Identify which cell holds the provided text, then report its (X, Y) central coordinate. 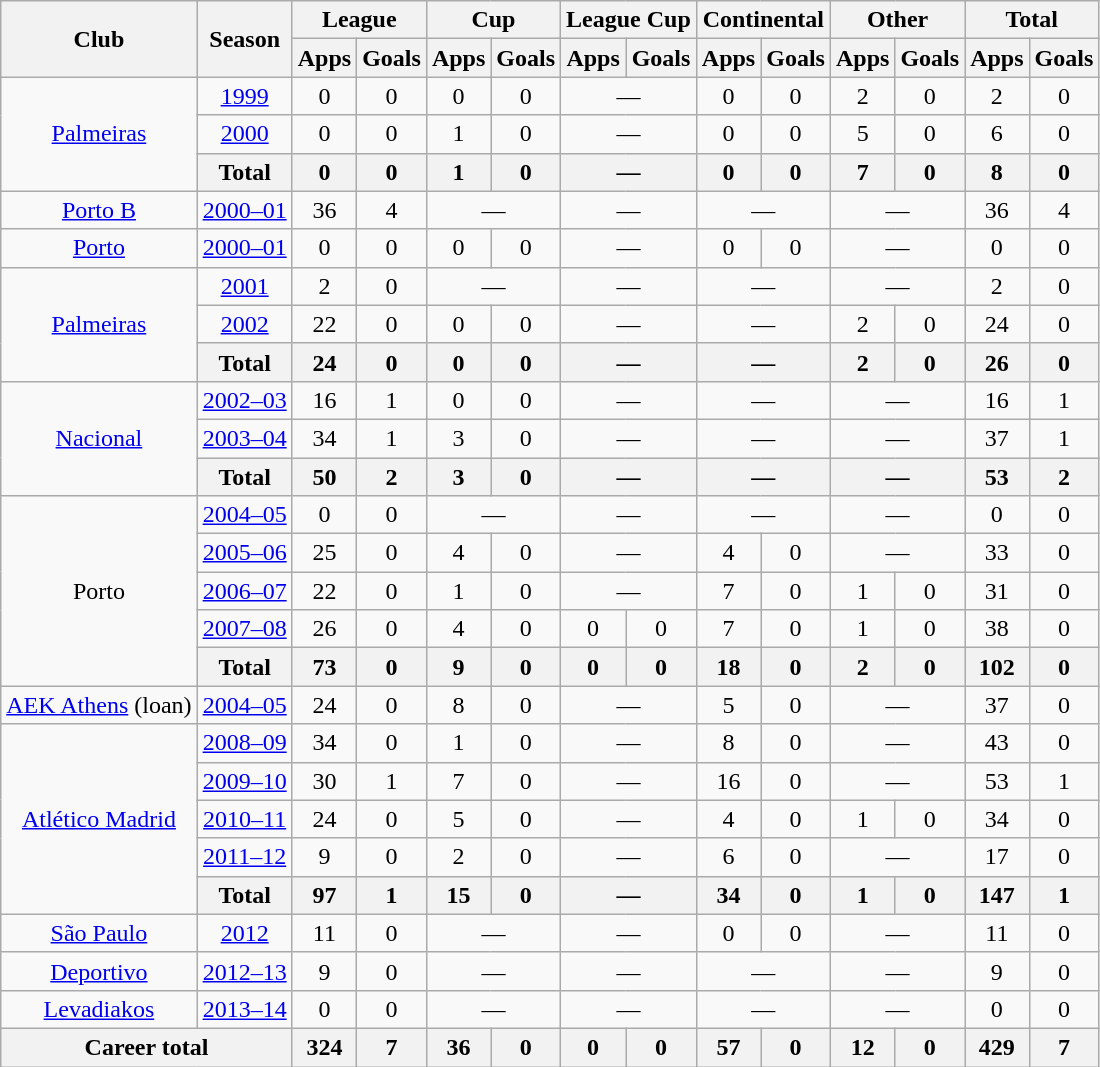
2011–12 (244, 857)
Porto B (99, 210)
League Cup (629, 20)
147 (997, 895)
2005–06 (244, 553)
Other (897, 20)
43 (997, 743)
2012 (244, 933)
15 (458, 895)
2012–13 (244, 971)
324 (324, 1047)
Career total (146, 1047)
AEK Athens (loan) (99, 705)
31 (997, 591)
2009–10 (244, 781)
38 (997, 629)
Club (99, 39)
2007–08 (244, 629)
33 (997, 553)
2010–11 (244, 819)
12 (862, 1047)
2002 (244, 324)
Nacional (99, 438)
2000 (244, 134)
Cup (493, 20)
Levadiakos (99, 1009)
30 (324, 781)
73 (324, 667)
97 (324, 895)
São Paulo (99, 933)
50 (324, 477)
2008–09 (244, 743)
2006–07 (244, 591)
Season (244, 39)
Deportivo (99, 971)
League (359, 20)
429 (997, 1047)
1999 (244, 96)
2003–04 (244, 438)
17 (997, 857)
102 (997, 667)
2002–03 (244, 400)
Continental (763, 20)
57 (728, 1047)
18 (728, 667)
25 (324, 553)
Atlético Madrid (99, 819)
2013–14 (244, 1009)
2001 (244, 286)
